From the cell containing the given text, extract its center point as [X, Y] coordinate. 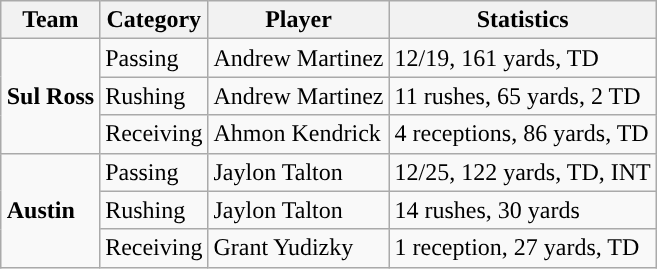
Statistics [522, 20]
Grant Yudizky [298, 248]
Category [154, 20]
12/25, 122 yards, TD, INT [522, 172]
Sul Ross [50, 96]
Ahmon Kendrick [298, 134]
11 rushes, 65 yards, 2 TD [522, 96]
14 rushes, 30 yards [522, 210]
1 reception, 27 yards, TD [522, 248]
4 receptions, 86 yards, TD [522, 134]
Player [298, 20]
12/19, 161 yards, TD [522, 58]
Austin [50, 210]
Team [50, 20]
